Return the (X, Y) coordinate for the center point of the cell that contains the specified text.  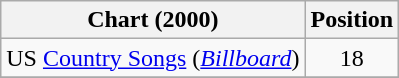
Chart (2000) (153, 20)
US Country Songs (Billboard) (153, 58)
18 (352, 58)
Position (352, 20)
